Find where the given text appears and provide that cell's center as (x, y) coordinate. 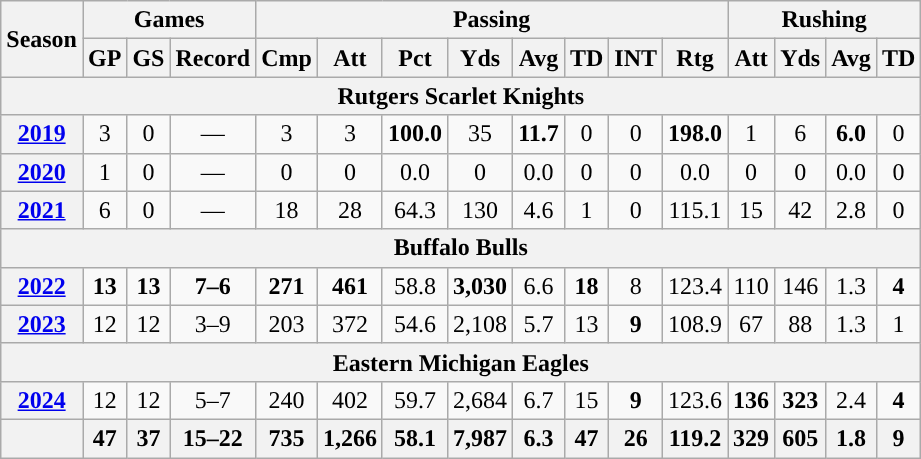
735 (287, 438)
59.7 (414, 400)
110 (752, 286)
15–22 (213, 438)
146 (800, 286)
271 (287, 286)
54.6 (414, 324)
2.8 (852, 210)
58.8 (414, 286)
Eastern Michigan Eagles (461, 362)
203 (287, 324)
Rutgers Scarlet Knights (461, 96)
Season (42, 39)
108.9 (696, 324)
2023 (42, 324)
123.4 (696, 286)
115.1 (696, 210)
2020 (42, 172)
88 (800, 324)
11.7 (539, 134)
136 (752, 400)
Cmp (287, 58)
Record (213, 58)
123.6 (696, 400)
2.4 (852, 400)
Rushing (824, 20)
Rtg (696, 58)
5–7 (213, 400)
4.6 (539, 210)
64.3 (414, 210)
58.1 (414, 438)
GS (148, 58)
42 (800, 210)
461 (350, 286)
2,108 (480, 324)
2024 (42, 400)
6.6 (539, 286)
2021 (42, 210)
6.3 (539, 438)
323 (800, 400)
198.0 (696, 134)
605 (800, 438)
6.0 (852, 134)
1,266 (350, 438)
35 (480, 134)
Passing (492, 20)
240 (287, 400)
7–6 (213, 286)
3–9 (213, 324)
2,684 (480, 400)
2022 (42, 286)
8 (636, 286)
GP (104, 58)
Buffalo Bulls (461, 248)
67 (752, 324)
26 (636, 438)
2019 (42, 134)
402 (350, 400)
INT (636, 58)
6.7 (539, 400)
28 (350, 210)
37 (148, 438)
5.7 (539, 324)
1.8 (852, 438)
130 (480, 210)
3,030 (480, 286)
329 (752, 438)
119.2 (696, 438)
100.0 (414, 134)
7,987 (480, 438)
372 (350, 324)
Pct (414, 58)
Games (168, 20)
